Find where the given text appears and provide that cell's center as [X, Y] coordinate. 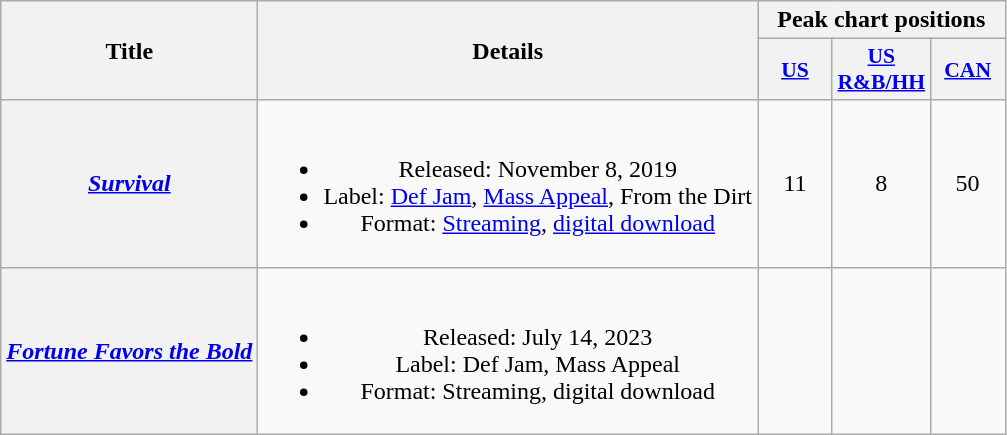
Details [508, 50]
Released: July 14, 2023Label: Def Jam, Mass AppealFormat: Streaming, digital download [508, 350]
Peak chart positions [882, 20]
Fortune Favors the Bold [130, 350]
11 [796, 184]
USR&B/HH [881, 70]
Released: November 8, 2019Label: Def Jam, Mass Appeal, From the DirtFormat: Streaming, digital download [508, 184]
8 [881, 184]
Title [130, 50]
50 [968, 184]
Survival [130, 184]
CAN [968, 70]
US [796, 70]
